Pinpoint the cell where the given text exists, returning its (X, Y) midpoint coordinate. 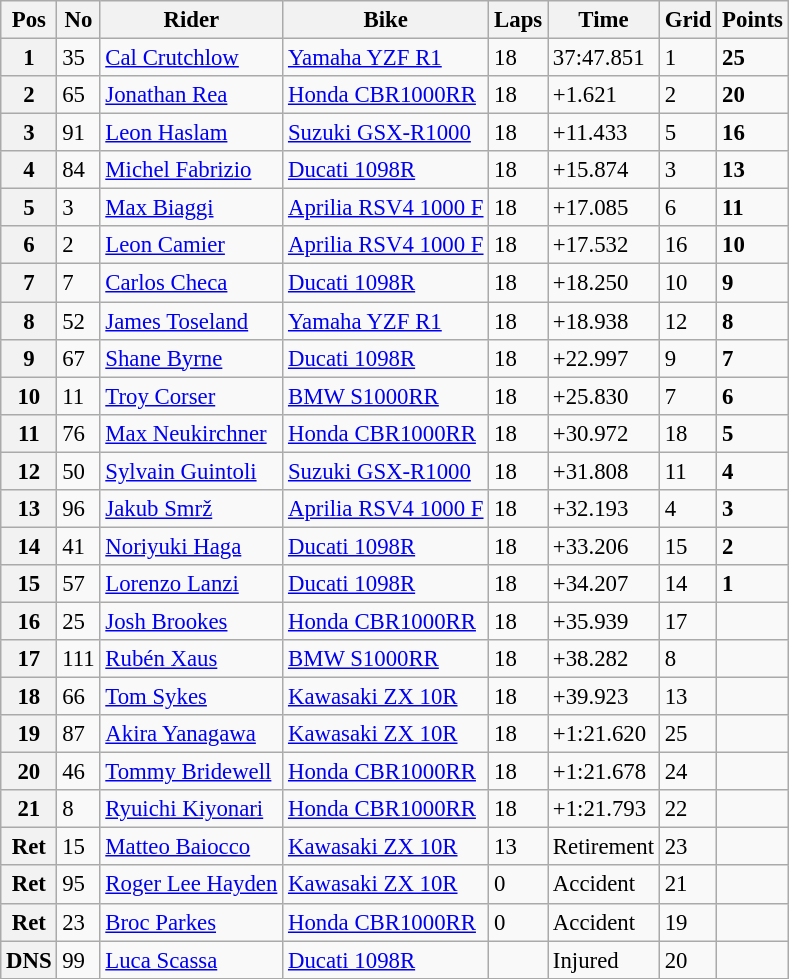
22 (688, 809)
46 (78, 772)
Lorenzo Lanzi (192, 584)
+32.193 (604, 509)
James Toseland (192, 321)
Shane Byrne (192, 358)
+25.830 (604, 396)
Rubén Xaus (192, 659)
Pos (29, 20)
52 (78, 321)
50 (78, 471)
Luca Scassa (192, 960)
95 (78, 885)
+1.621 (604, 95)
+35.939 (604, 621)
Noriyuki Haga (192, 546)
Retirement (604, 847)
Jonathan Rea (192, 95)
+33.206 (604, 546)
Matteo Baiocco (192, 847)
Points (752, 20)
87 (78, 734)
91 (78, 133)
+11.433 (604, 133)
Leon Camier (192, 245)
Troy Corser (192, 396)
+34.207 (604, 584)
Rider (192, 20)
99 (78, 960)
+31.808 (604, 471)
76 (78, 433)
Tommy Bridewell (192, 772)
41 (78, 546)
+1:21.678 (604, 772)
Broc Parkes (192, 922)
+18.250 (604, 283)
96 (78, 509)
Akira Yanagawa (192, 734)
+1:21.620 (604, 734)
Injured (604, 960)
Tom Sykes (192, 697)
+39.923 (604, 697)
DNS (29, 960)
37:47.851 (604, 58)
Jakub Smrž (192, 509)
+22.997 (604, 358)
Bike (386, 20)
84 (78, 170)
Laps (518, 20)
35 (78, 58)
Josh Brookes (192, 621)
Carlos Checa (192, 283)
Leon Haslam (192, 133)
Sylvain Guintoli (192, 471)
No (78, 20)
Michel Fabrizio (192, 170)
67 (78, 358)
+17.532 (604, 245)
+15.874 (604, 170)
66 (78, 697)
65 (78, 95)
+1:21.793 (604, 809)
Max Neukirchner (192, 433)
+18.938 (604, 321)
24 (688, 772)
Roger Lee Hayden (192, 885)
Cal Crutchlow (192, 58)
111 (78, 659)
57 (78, 584)
+17.085 (604, 208)
Grid (688, 20)
Ryuichi Kiyonari (192, 809)
+38.282 (604, 659)
+30.972 (604, 433)
Max Biaggi (192, 208)
Time (604, 20)
